Find where the given text appears and provide that cell's center as [x, y] coordinate. 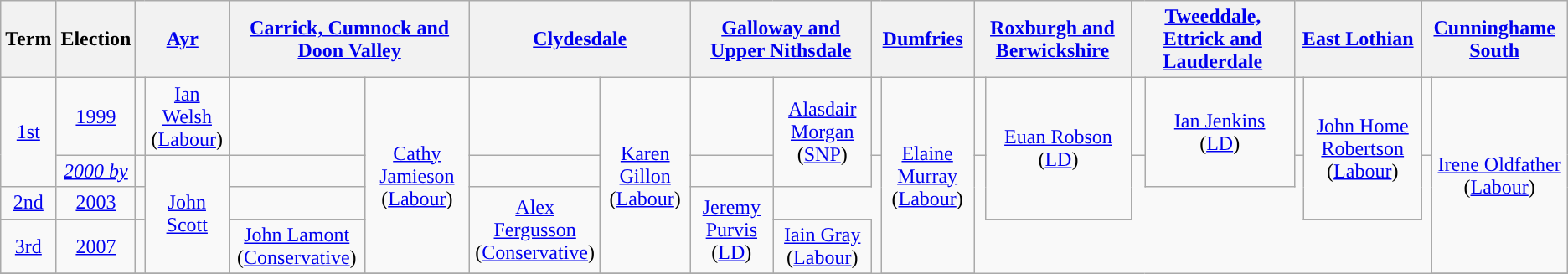
John Scott [187, 215]
John Lamont(Conservative) [297, 246]
Ian Welsh(Labour) [187, 116]
Carrick, Cumnock and Doon Valley [348, 39]
Irene Oldfather(Labour) [1499, 176]
East Lothian [1358, 39]
Clydesdale [580, 39]
Tweeddale, Ettrick and Lauderdale [1213, 39]
2nd [28, 203]
Ayr [183, 39]
Alasdair Morgan(SNP) [823, 132]
Euan Robson(LD) [1058, 148]
Karen Gillon(Labour) [645, 176]
Term [28, 39]
Galloway and Upper Nithsdale [781, 39]
Ian Jenkins(LD) [1220, 132]
Elaine Murray(Labour) [928, 176]
Election [95, 39]
3rd [28, 246]
Roxburgh and Berwickshire [1052, 39]
Alex Fergusson(Conservative) [535, 230]
1999 [95, 116]
1st [28, 132]
Dumfries [923, 39]
2003 [95, 203]
Jeremy Purvis(LD) [732, 230]
John Home Robertson(Labour) [1362, 148]
Cathy Jamieson(Labour) [417, 176]
Iain Gray(Labour) [823, 246]
Cunninghame South [1494, 39]
2000 by [95, 171]
2007 [95, 246]
